Find where the given text appears and provide that cell's center as (X, Y) coordinate. 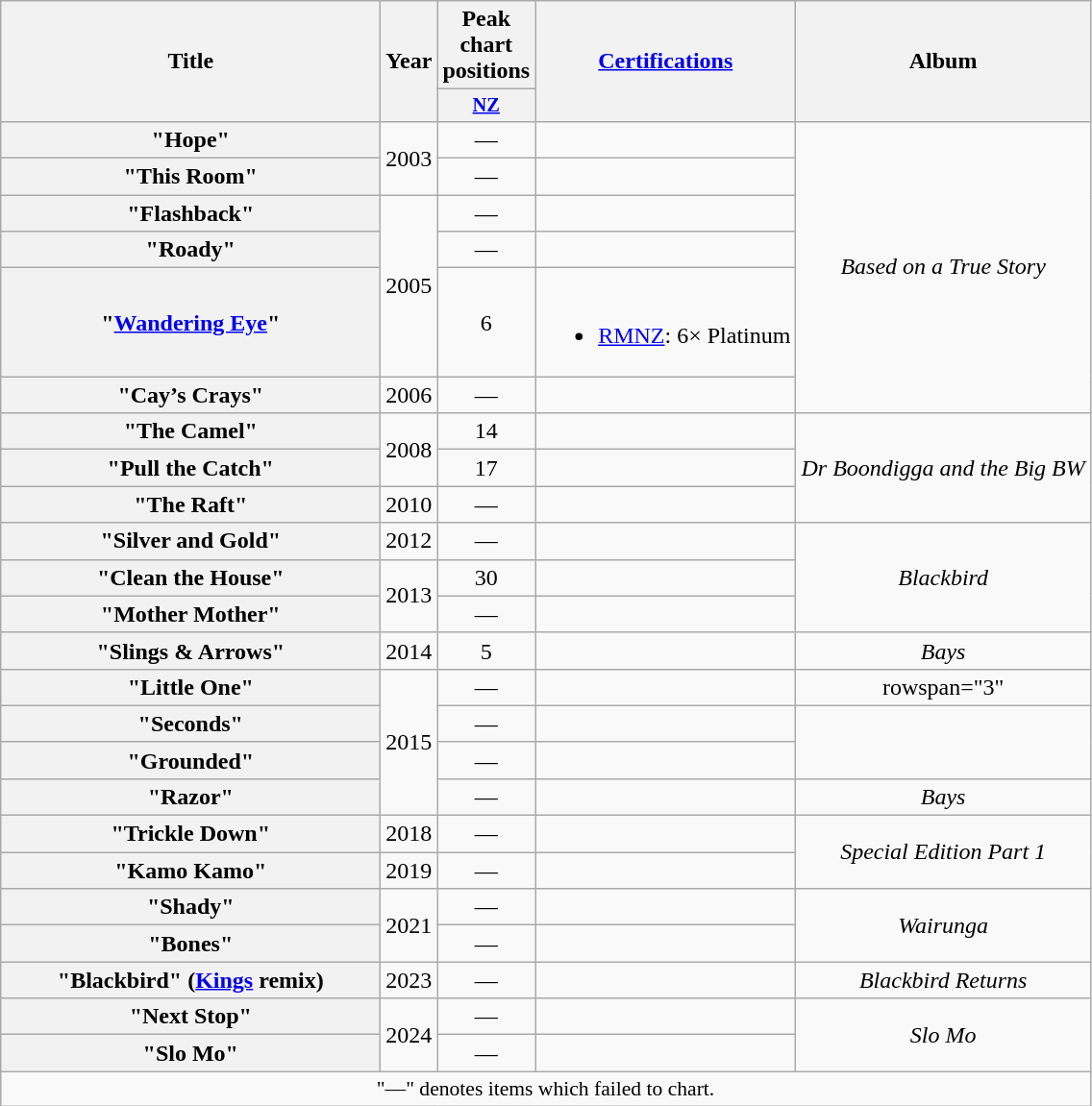
6 (486, 323)
"The Raft" (190, 504)
"Slings & Arrows" (190, 651)
2012 (409, 541)
"Mother Mother" (190, 614)
"Slo Mo" (190, 1053)
"Bones" (190, 944)
"Seconds" (190, 724)
RMNZ: 6× Platinum (665, 323)
rowspan="3" (943, 687)
2014 (409, 651)
2015 (409, 742)
2023 (409, 980)
"Next Stop" (190, 1017)
"Shady" (190, 907)
Special Edition Part 1 (943, 852)
Album (943, 61)
Title (190, 61)
2006 (409, 395)
5 (486, 651)
"This Room" (190, 177)
Certifications (665, 61)
Blackbird (943, 578)
"Roady" (190, 250)
"Clean the House" (190, 578)
2010 (409, 504)
"Flashback" (190, 213)
"Trickle Down" (190, 834)
2003 (409, 158)
Peak chart positions (486, 45)
Year (409, 61)
"Pull the Catch" (190, 468)
"—" denotes items which failed to chart. (546, 1089)
"Wandering Eye" (190, 323)
"Razor" (190, 797)
2013 (409, 596)
"Grounded" (190, 760)
2019 (409, 871)
2008 (409, 450)
2005 (409, 286)
"Silver and Gold" (190, 541)
30 (486, 578)
Wairunga (943, 925)
"The Camel" (190, 431)
2024 (409, 1035)
2018 (409, 834)
"Hope" (190, 139)
"Blackbird" (Kings remix) (190, 980)
Based on a True Story (943, 267)
"Kamo Kamo" (190, 871)
17 (486, 468)
NZ (486, 106)
"Little One" (190, 687)
Dr Boondigga and the Big BW (943, 468)
14 (486, 431)
Slo Mo (943, 1035)
2021 (409, 925)
"Cay’s Crays" (190, 395)
Blackbird Returns (943, 980)
